Provide the (x, y) coordinate of the cell's center where the given text is located.  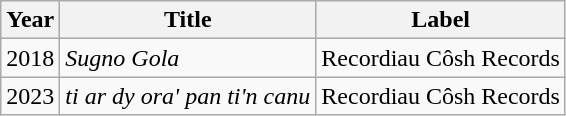
2018 (30, 58)
2023 (30, 96)
Sugno Gola (188, 58)
Title (188, 20)
Year (30, 20)
ti ar dy ora' pan ti'n canu (188, 96)
Label (441, 20)
